Detect which cell encompasses the target text, then output its [X, Y] center coordinate. 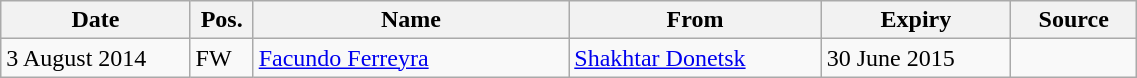
3 August 2014 [96, 58]
Pos. [222, 20]
Facundo Ferreyra [411, 58]
30 June 2015 [916, 58]
Name [411, 20]
Shakhtar Donetsk [695, 58]
From [695, 20]
Source [1074, 20]
Date [96, 20]
Expiry [916, 20]
FW [222, 58]
